For the text-containing cell, return its midpoint in (x, y) coordinate format. 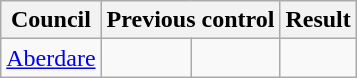
Council (51, 20)
Result (318, 20)
Aberdare (51, 58)
Previous control (190, 20)
